Scan for the cell matching the given text and deliver its (x, y) coordinate at center. 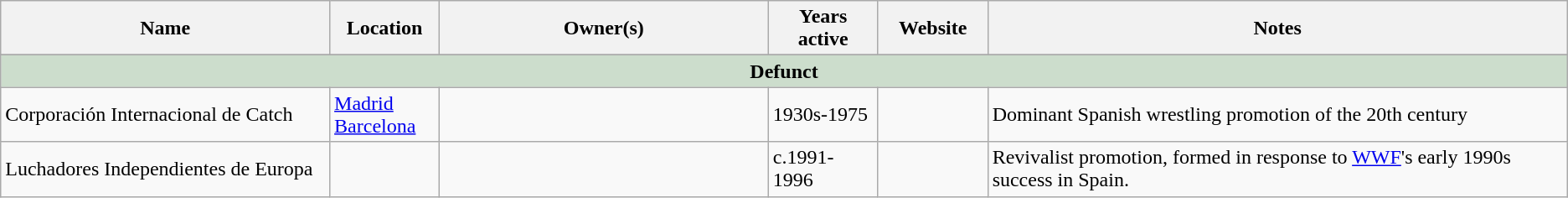
Dominant Spanish wrestling promotion of the 20th century (1277, 114)
Notes (1277, 29)
Owner(s) (603, 29)
Location (385, 29)
Luchadores Independientes de Europa (166, 169)
MadridBarcelona (385, 114)
Revivalist promotion, formed in response to WWF's early 1990s success in Spain. (1277, 169)
Years active (823, 29)
Name (166, 29)
Website (933, 29)
Defunct (784, 71)
Corporación Internacional de Catch (166, 114)
1930s-1975 (823, 114)
c.1991-1996 (823, 169)
